Capture the cell that displays the provided text and extract its (x, y) central coordinate. 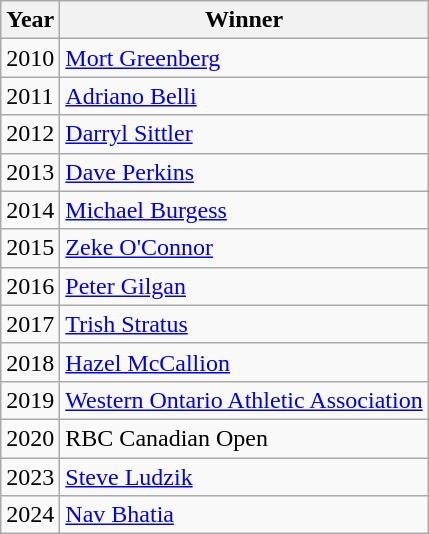
2024 (30, 515)
Dave Perkins (244, 172)
Nav Bhatia (244, 515)
2019 (30, 400)
2023 (30, 477)
RBC Canadian Open (244, 438)
Peter Gilgan (244, 286)
2013 (30, 172)
2018 (30, 362)
Adriano Belli (244, 96)
2020 (30, 438)
2016 (30, 286)
Trish Stratus (244, 324)
2010 (30, 58)
Michael Burgess (244, 210)
Zeke O'Connor (244, 248)
Steve Ludzik (244, 477)
Year (30, 20)
Winner (244, 20)
Hazel McCallion (244, 362)
2011 (30, 96)
2017 (30, 324)
Mort Greenberg (244, 58)
2014 (30, 210)
Darryl Sittler (244, 134)
Western Ontario Athletic Association (244, 400)
2012 (30, 134)
2015 (30, 248)
